Extract the [x, y] coordinate from the center of the cell holding the provided text.  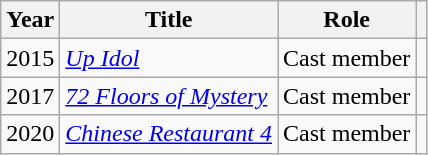
Year [30, 20]
Title [169, 20]
Chinese Restaurant 4 [169, 134]
Up Idol [169, 58]
Role [347, 20]
72 Floors of Mystery [169, 96]
2017 [30, 96]
2020 [30, 134]
2015 [30, 58]
